Determine the (X, Y) coordinate at the center of the cell enclosing the given text.  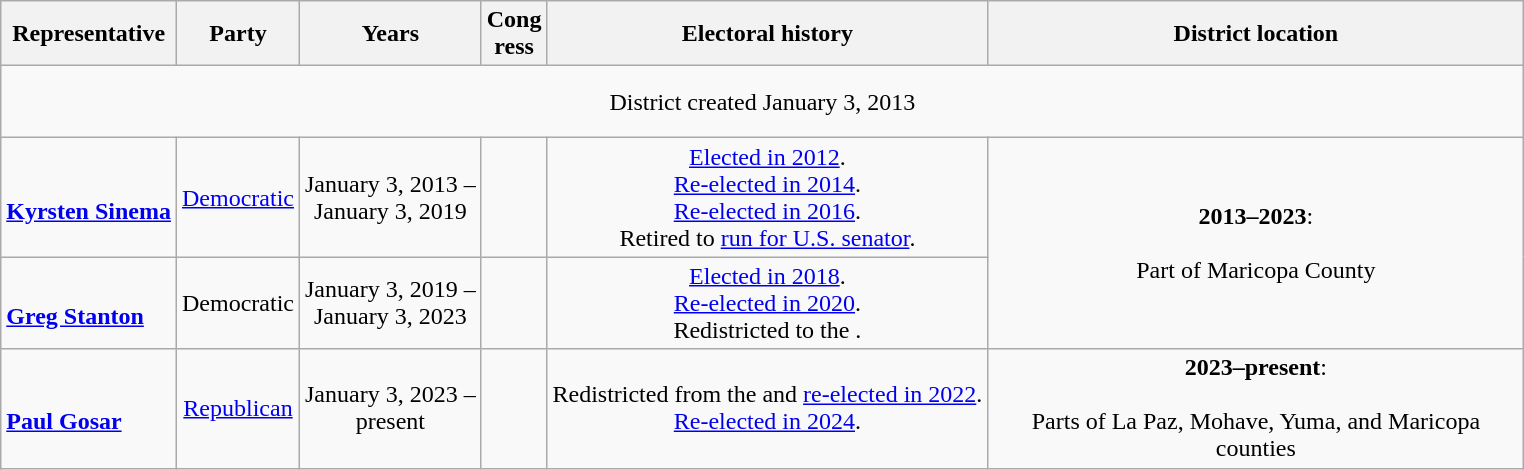
District location (1256, 34)
Kyrsten Sinema (89, 198)
Elected in 2018.Re-elected in 2020.Redistricted to the . (768, 303)
January 3, 2023 –present (390, 408)
Years (390, 34)
Redistricted from the and re-elected in 2022.Re-elected in 2024. (768, 408)
District created January 3, 2013 (762, 102)
Electoral history (768, 34)
Greg Stanton (89, 303)
January 3, 2019 –January 3, 2023 (390, 303)
January 3, 2013 –January 3, 2019 (390, 198)
Republican (238, 408)
Elected in 2012.Re-elected in 2014.Re-elected in 2016.Retired to run for U.S. senator. (768, 198)
Congress (514, 34)
Paul Gosar (89, 408)
Party (238, 34)
Representative (89, 34)
2023–present:Parts of La Paz, Mohave, Yuma, and Maricopa counties (1256, 408)
2013–2023:Part of Maricopa County (1256, 244)
